Return (X, Y) of the center of cell containing provided text 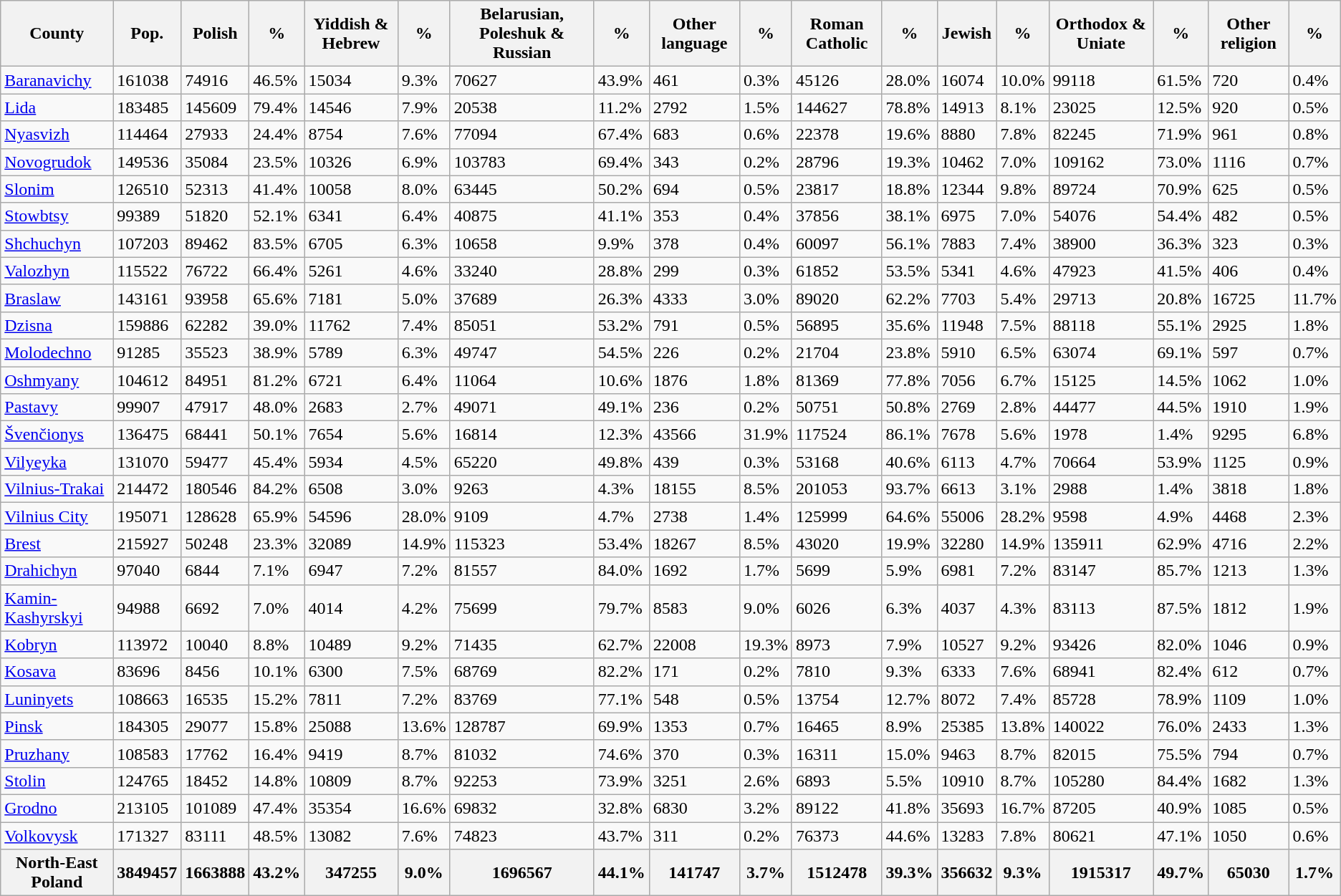
85051 (521, 325)
8.0% (424, 189)
356632 (967, 872)
Dzisna (57, 325)
44.6% (910, 836)
8973 (837, 645)
Roman Catholic (837, 34)
104612 (148, 380)
20.8% (1181, 298)
125999 (837, 516)
50248 (215, 544)
89724 (1101, 189)
74916 (215, 80)
65220 (521, 462)
13.8% (1023, 726)
77094 (521, 135)
2.3% (1314, 516)
41.1% (622, 216)
38.9% (277, 352)
10910 (967, 781)
71.9% (1181, 135)
135911 (1101, 544)
201053 (837, 489)
68441 (215, 435)
108583 (148, 753)
81.2% (277, 380)
43.9% (622, 80)
53.5% (910, 271)
14546 (351, 107)
99389 (148, 216)
195071 (148, 516)
124765 (148, 781)
161038 (148, 80)
18.8% (910, 189)
6.8% (1314, 435)
Slonim (57, 189)
10040 (215, 645)
Kosava (57, 672)
20538 (521, 107)
69.9% (622, 726)
50.2% (622, 189)
136475 (148, 435)
North-East Poland (57, 872)
32.8% (622, 808)
7703 (967, 298)
16.7% (1023, 808)
53.9% (1181, 462)
5934 (351, 462)
7654 (351, 435)
1910 (1249, 408)
23.3% (277, 544)
353 (694, 216)
23.5% (277, 162)
81369 (837, 380)
49071 (521, 408)
37856 (837, 216)
8456 (215, 672)
103783 (521, 162)
40875 (521, 216)
41.8% (910, 808)
5.9% (910, 571)
18155 (694, 489)
143161 (148, 298)
79.7% (622, 607)
53.2% (622, 325)
6844 (215, 571)
89462 (215, 244)
69.4% (622, 162)
85728 (1101, 699)
83696 (148, 672)
12.3% (622, 435)
144627 (837, 107)
183485 (148, 107)
75699 (521, 607)
920 (1249, 107)
10.0% (1023, 80)
6692 (215, 607)
9109 (521, 516)
114464 (148, 135)
141747 (694, 872)
7678 (967, 435)
Braslaw (57, 298)
83111 (215, 836)
85.7% (1181, 571)
7181 (351, 298)
35354 (351, 808)
3.1% (1023, 489)
16.4% (277, 753)
84.0% (622, 571)
Stowbtsy (57, 216)
5.0% (424, 298)
12.7% (910, 699)
87.5% (1181, 607)
44477 (1101, 408)
45.4% (277, 462)
28796 (837, 162)
5910 (967, 352)
15034 (351, 80)
6113 (967, 462)
101089 (215, 808)
82.2% (622, 672)
54596 (351, 516)
Lida (57, 107)
49747 (521, 352)
8583 (694, 607)
6830 (694, 808)
43.7% (622, 836)
1692 (694, 571)
Valozhyn (57, 271)
Jewish (967, 34)
794 (1249, 753)
41.4% (277, 189)
50.1% (277, 435)
16814 (521, 435)
24.4% (277, 135)
8754 (351, 135)
82245 (1101, 135)
76722 (215, 271)
2988 (1101, 489)
23817 (837, 189)
83.5% (277, 244)
26.3% (622, 298)
71435 (521, 645)
27933 (215, 135)
50751 (837, 408)
78.9% (1181, 699)
88118 (1101, 325)
40.6% (910, 462)
Novogrudok (57, 162)
5261 (351, 271)
82.0% (1181, 645)
80621 (1101, 836)
43.2% (277, 872)
33240 (521, 271)
81557 (521, 571)
Volkovysk (57, 836)
1062 (1249, 380)
52313 (215, 189)
1812 (1249, 607)
17762 (215, 753)
1046 (1249, 645)
19.6% (910, 135)
720 (1249, 80)
70664 (1101, 462)
11.7% (1314, 298)
43020 (837, 544)
35693 (967, 808)
86.1% (910, 435)
52.1% (277, 216)
99118 (1101, 80)
10058 (351, 189)
1696567 (521, 872)
378 (694, 244)
15.2% (277, 699)
99907 (148, 408)
Brest (57, 544)
47.1% (1181, 836)
76.0% (1181, 726)
67.4% (622, 135)
1915317 (1101, 872)
31.9% (765, 435)
10.1% (277, 672)
1682 (1249, 781)
1050 (1249, 836)
48.5% (277, 836)
83769 (521, 699)
3849457 (148, 872)
Baranavichy (57, 80)
Pop. (148, 34)
11064 (521, 380)
0.8% (1314, 135)
62.9% (1181, 544)
59477 (215, 462)
1353 (694, 726)
66.4% (277, 271)
10326 (351, 162)
29077 (215, 726)
108663 (148, 699)
6341 (351, 216)
10.6% (622, 380)
39.0% (277, 325)
14913 (967, 107)
7883 (967, 244)
48.0% (277, 408)
Pastavy (57, 408)
3251 (694, 781)
28.8% (622, 271)
1876 (694, 380)
145609 (215, 107)
9263 (521, 489)
107203 (148, 244)
Pruzhany (57, 753)
4.9% (1181, 516)
1109 (1249, 699)
77.1% (622, 699)
Other religion (1249, 34)
73.0% (1181, 162)
347255 (351, 872)
49.1% (622, 408)
2925 (1249, 325)
4.5% (424, 462)
County (57, 34)
2769 (967, 408)
13283 (967, 836)
62.2% (910, 298)
6300 (351, 672)
2433 (1249, 726)
4037 (967, 607)
Polish (215, 34)
2.6% (765, 781)
Shchuchyn (57, 244)
46.5% (277, 80)
16725 (1249, 298)
961 (1249, 135)
Kamin-Kashyrskyi (57, 607)
47.4% (277, 808)
10809 (351, 781)
Yiddish & Hebrew (351, 34)
Other language (694, 34)
61.5% (1181, 80)
63445 (521, 189)
6.9% (424, 162)
16465 (837, 726)
49.7% (1181, 872)
65.6% (277, 298)
54.5% (622, 352)
5699 (837, 571)
92253 (521, 781)
82.4% (1181, 672)
32089 (351, 544)
23.8% (910, 352)
461 (694, 80)
47923 (1101, 271)
69832 (521, 808)
4014 (351, 607)
64.6% (910, 516)
5.5% (910, 781)
6613 (967, 489)
Grodno (57, 808)
11948 (967, 325)
4.2% (424, 607)
439 (694, 462)
6.7% (1023, 380)
22378 (837, 135)
23025 (1101, 107)
548 (694, 699)
115522 (148, 271)
115323 (521, 544)
3.7% (765, 872)
2738 (694, 516)
11.2% (622, 107)
93426 (1101, 645)
612 (1249, 672)
117524 (837, 435)
94988 (148, 607)
53.4% (622, 544)
51820 (215, 216)
38.1% (910, 216)
19.9% (910, 544)
Molodechno (57, 352)
11762 (351, 325)
84.2% (277, 489)
694 (694, 189)
597 (1249, 352)
1978 (1101, 435)
74823 (521, 836)
Kobryn (57, 645)
2.7% (424, 408)
Nyasvizh (57, 135)
4716 (1249, 544)
159886 (148, 325)
1512478 (837, 872)
18267 (694, 544)
5789 (351, 352)
8.1% (1023, 107)
791 (694, 325)
370 (694, 753)
2792 (694, 107)
16074 (967, 80)
131070 (148, 462)
39.3% (910, 872)
70.9% (1181, 189)
Luninyets (57, 699)
Stolin (57, 781)
55.1% (1181, 325)
4333 (694, 298)
6.5% (1023, 352)
63074 (1101, 352)
113972 (148, 645)
61852 (837, 271)
1.5% (765, 107)
2683 (351, 408)
683 (694, 135)
35084 (215, 162)
7056 (967, 380)
47917 (215, 408)
60097 (837, 244)
28.2% (1023, 516)
16535 (215, 699)
93958 (215, 298)
68769 (521, 672)
3818 (1249, 489)
128787 (521, 726)
81032 (521, 753)
70627 (521, 80)
8.8% (277, 645)
8072 (967, 699)
213105 (148, 808)
16311 (837, 753)
15125 (1101, 380)
343 (694, 162)
625 (1249, 189)
Vilnius City (57, 516)
21704 (837, 352)
91285 (148, 352)
Švenčionys (57, 435)
6705 (351, 244)
3.2% (765, 808)
214472 (148, 489)
2.8% (1023, 408)
68941 (1101, 672)
97040 (148, 571)
6333 (967, 672)
5.4% (1023, 298)
53168 (837, 462)
44.1% (622, 872)
50.8% (910, 408)
171 (694, 672)
6026 (837, 607)
406 (1249, 271)
75.5% (1181, 753)
1663888 (215, 872)
12344 (967, 189)
226 (694, 352)
82015 (1101, 753)
6721 (351, 380)
40.9% (1181, 808)
43566 (694, 435)
6981 (967, 571)
54076 (1101, 216)
184305 (148, 726)
Belarusian, Poleshuk & Russian (521, 34)
45126 (837, 80)
54.4% (1181, 216)
7810 (837, 672)
65030 (1249, 872)
6508 (351, 489)
1085 (1249, 808)
44.5% (1181, 408)
62282 (215, 325)
38900 (1101, 244)
6975 (967, 216)
9598 (1101, 516)
32280 (967, 544)
18452 (215, 781)
7811 (351, 699)
323 (1249, 244)
10527 (967, 645)
35523 (215, 352)
Orthodox & Uniate (1101, 34)
4468 (1249, 516)
171327 (148, 836)
236 (694, 408)
126510 (148, 189)
89122 (837, 808)
13082 (351, 836)
6893 (837, 781)
9.9% (622, 244)
69.1% (1181, 352)
105280 (1101, 781)
Drahichyn (57, 571)
22008 (694, 645)
13754 (837, 699)
1213 (1249, 571)
Vilnius-Trakai (57, 489)
Vilyeyka (57, 462)
9463 (967, 753)
180546 (215, 489)
2.2% (1314, 544)
482 (1249, 216)
Pinsk (57, 726)
15.8% (277, 726)
83113 (1101, 607)
73.9% (622, 781)
84951 (215, 380)
Oshmyany (57, 380)
149536 (148, 162)
12.5% (1181, 107)
6947 (351, 571)
89020 (837, 298)
93.7% (910, 489)
10462 (967, 162)
74.6% (622, 753)
128628 (215, 516)
14.8% (277, 781)
65.9% (277, 516)
56895 (837, 325)
5341 (967, 271)
14.5% (1181, 380)
16.6% (424, 808)
36.3% (1181, 244)
35.6% (910, 325)
10489 (351, 645)
215927 (148, 544)
77.8% (910, 380)
56.1% (910, 244)
29713 (1101, 298)
55006 (967, 516)
25088 (351, 726)
9.8% (1023, 189)
140022 (1101, 726)
1125 (1249, 462)
9295 (1249, 435)
9419 (351, 753)
109162 (1101, 162)
84.4% (1181, 781)
311 (694, 836)
299 (694, 271)
62.7% (622, 645)
10658 (521, 244)
76373 (837, 836)
8.9% (910, 726)
13.6% (424, 726)
37689 (521, 298)
78.8% (910, 107)
8880 (967, 135)
1116 (1249, 162)
7.1% (277, 571)
79.4% (277, 107)
83147 (1101, 571)
15.0% (910, 753)
87205 (1101, 808)
49.8% (622, 462)
41.5% (1181, 271)
25385 (967, 726)
